Return the (x, y) coordinate for the center point of the cell that contains the specified text.  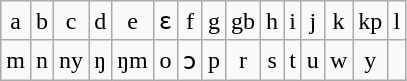
f (190, 21)
c (72, 21)
y (370, 60)
g (214, 21)
a (16, 21)
j (312, 21)
h (272, 21)
ɔ (190, 60)
m (16, 60)
u (312, 60)
t (293, 60)
l (397, 21)
kp (370, 21)
ŋm (133, 60)
r (242, 60)
e (133, 21)
w (338, 60)
ny (72, 60)
p (214, 60)
gb (242, 21)
ɛ (166, 21)
s (272, 60)
n (42, 60)
ŋ (100, 60)
d (100, 21)
o (166, 60)
i (293, 21)
b (42, 21)
k (338, 21)
